Extract the (X, Y) coordinate from the center of the cell holding the provided text.  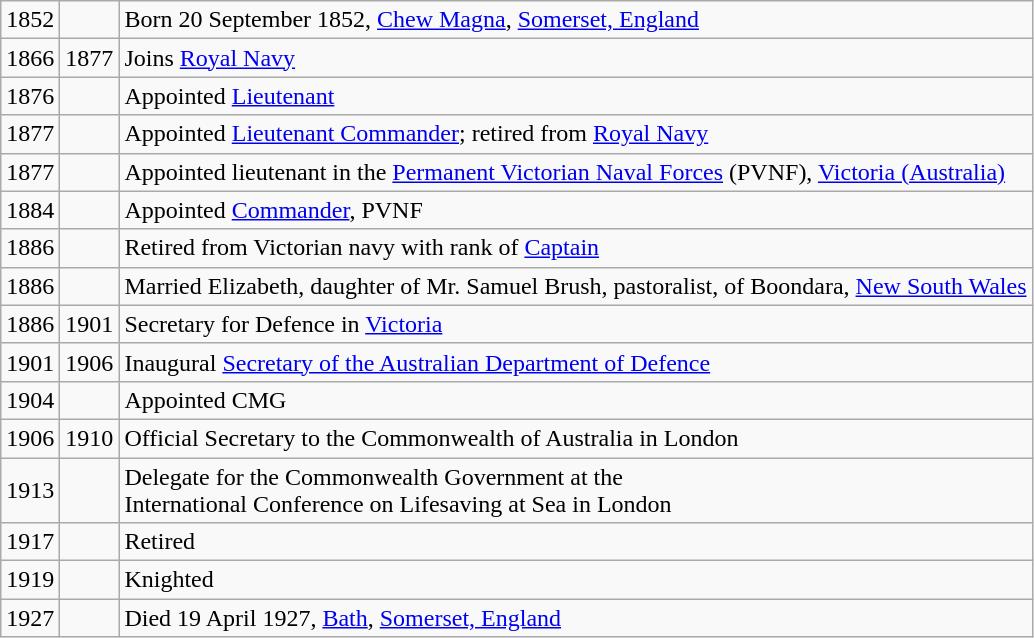
Joins Royal Navy (576, 58)
Born 20 September 1852, Chew Magna, Somerset, England (576, 20)
Delegate for the Commonwealth Government at theInternational Conference on Lifesaving at Sea in London (576, 490)
1876 (30, 96)
Appointed CMG (576, 400)
Secretary for Defence in Victoria (576, 324)
Appointed Commander, PVNF (576, 210)
Inaugural Secretary of the Australian Department of Defence (576, 362)
1913 (30, 490)
Appointed lieutenant in the Permanent Victorian Naval Forces (PVNF), Victoria (Australia) (576, 172)
1866 (30, 58)
1910 (90, 438)
Appointed Lieutenant (576, 96)
Married Elizabeth, daughter of Mr. Samuel Brush, pastoralist, of Boondara, New South Wales (576, 286)
1852 (30, 20)
Knighted (576, 580)
Official Secretary to the Commonwealth of Australia in London (576, 438)
1917 (30, 542)
Appointed Lieutenant Commander; retired from Royal Navy (576, 134)
1927 (30, 618)
1919 (30, 580)
1904 (30, 400)
Died 19 April 1927, Bath, Somerset, England (576, 618)
Retired (576, 542)
1884 (30, 210)
Retired from Victorian navy with rank of Captain (576, 248)
